Scan for the cell matching the given text and deliver its [x, y] coordinate at center. 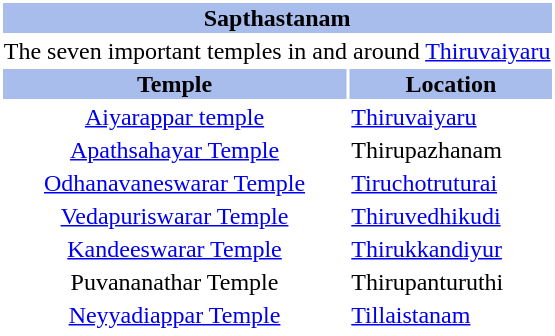
Thirukkandiyur [451, 249]
Apathsahayar Temple [174, 150]
Aiyarappar temple [174, 117]
Temple [174, 84]
Kandeeswarar Temple [174, 249]
Sapthastanam [277, 18]
Tiruchotruturai [451, 183]
Thirupazhanam [451, 150]
The seven important temples in and around Thiruvaiyaru [277, 51]
Neyyadiappar Temple [174, 315]
Location [451, 84]
Puvananathar Temple [174, 282]
Thirupanturuthi [451, 282]
Tillaistanam [451, 315]
Thiruvedhikudi [451, 216]
Vedapuriswarar Temple [174, 216]
Thiruvaiyaru [451, 117]
Odhanavaneswarar Temple [174, 183]
